Capture the cell that displays the provided text and extract its [X, Y] central coordinate. 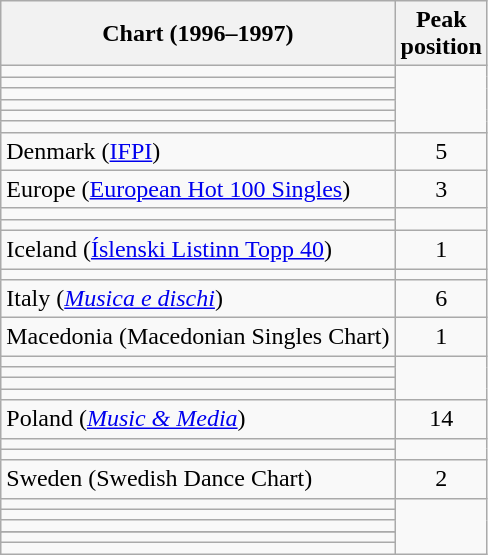
Europe (European Hot 100 Singles) [198, 189]
Iceland (Íslenski Listinn Topp 40) [198, 249]
Denmark (IFPI) [198, 151]
Peakposition [441, 34]
5 [441, 151]
2 [441, 479]
Italy (Musica e dischi) [198, 299]
Sweden (Swedish Dance Chart) [198, 479]
Macedonia (Macedonian Singles Chart) [198, 337]
Poland (Music & Media) [198, 419]
Chart (1996–1997) [198, 34]
14 [441, 419]
3 [441, 189]
6 [441, 299]
